Detect which cell encompasses the target text, then output its (X, Y) center coordinate. 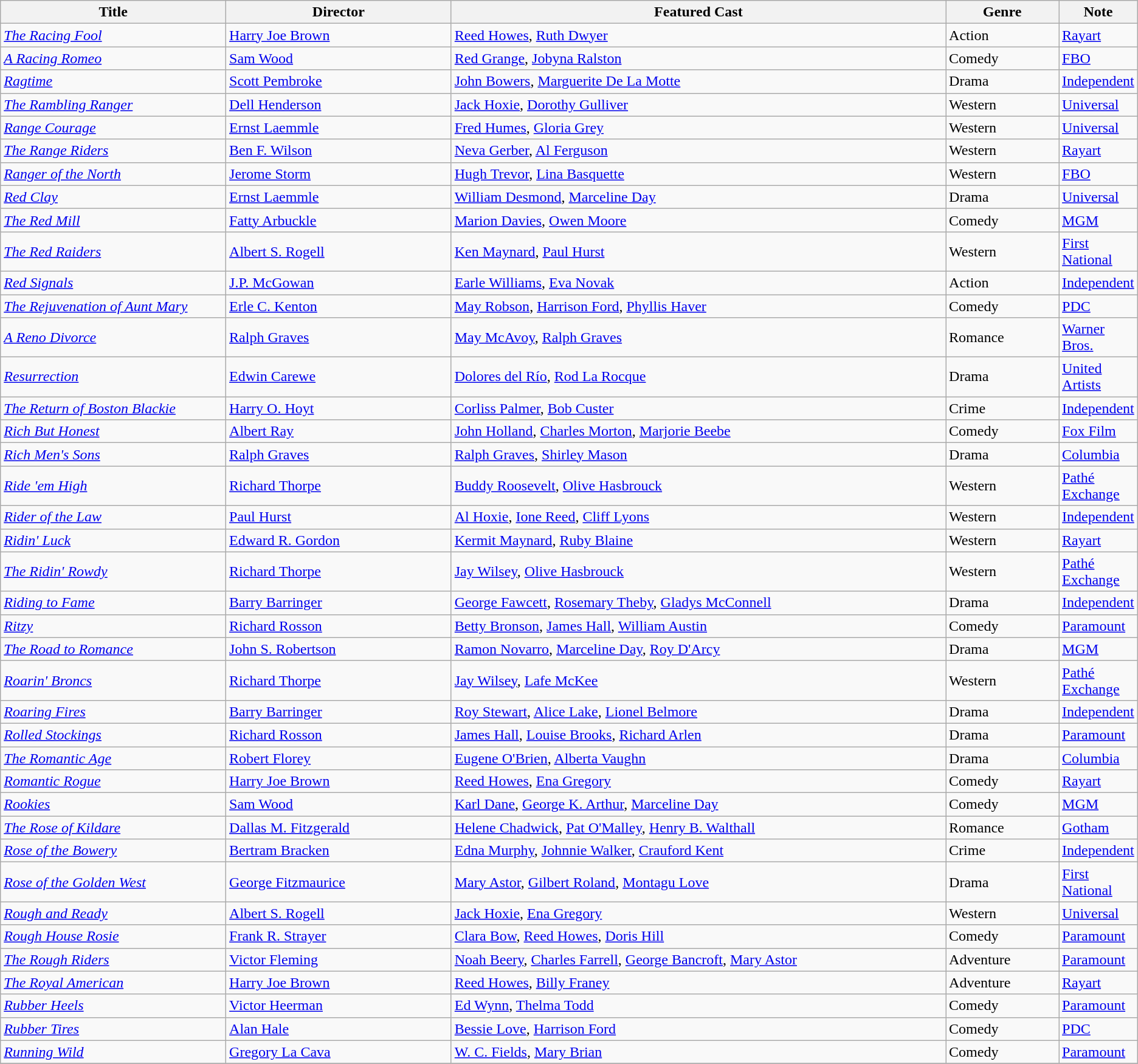
The Range Riders (113, 151)
The Royal American (113, 983)
Reed Howes, Ruth Dwyer (698, 35)
George Fawcett, Rosemary Theby, Gladys McConnell (698, 603)
Rolled Stockings (113, 735)
Rookies (113, 805)
Ride 'em High (113, 486)
Running Wild (113, 1052)
Red Grange, Jobyna Ralston (698, 58)
Resurrection (113, 377)
The Road to Romance (113, 649)
Frank R. Strayer (339, 936)
James Hall, Louise Brooks, Richard Arlen (698, 735)
The Red Mill (113, 220)
Rose of the Bowery (113, 851)
Hugh Trevor, Lina Basquette (698, 174)
Ed Wynn, Thelma Todd (698, 1006)
Red Signals (113, 283)
Note (1098, 12)
Betty Bronson, James Hall, William Austin (698, 626)
Featured Cast (698, 12)
Karl Dane, George K. Arthur, Marceline Day (698, 805)
Rider of the Law (113, 517)
Dell Henderson (339, 105)
Corliss Palmer, Bob Custer (698, 408)
Director (339, 12)
Romantic Rogue (113, 781)
Earle Williams, Eva Novak (698, 283)
John Bowers, Marguerite De La Motte (698, 81)
Victor Heerman (339, 1006)
Helene Chadwick, Pat O'Malley, Henry B. Walthall (698, 828)
The Romantic Age (113, 758)
Title (113, 12)
George Fitzmaurice (339, 882)
Dallas M. Fitzgerald (339, 828)
Clara Bow, Reed Howes, Doris Hill (698, 936)
Paul Hurst (339, 517)
Jack Hoxie, Ena Gregory (698, 913)
Fred Humes, Gloria Grey (698, 128)
Fox Film (1098, 431)
Range Courage (113, 128)
Al Hoxie, Ione Reed, Cliff Lyons (698, 517)
Eugene O'Brien, Alberta Vaughn (698, 758)
Kermit Maynard, Ruby Blaine (698, 540)
Harry O. Hoyt (339, 408)
Roarin' Broncs (113, 681)
Rubber Tires (113, 1029)
Ben F. Wilson (339, 151)
Edwin Carewe (339, 377)
Dolores del Río, Rod La Rocque (698, 377)
Rose of the Golden West (113, 882)
Gotham (1098, 828)
John S. Robertson (339, 649)
Roaring Fires (113, 712)
Riding to Fame (113, 603)
Ralph Graves, Shirley Mason (698, 455)
The Return of Boston Blackie (113, 408)
Albert Ray (339, 431)
Marion Davies, Owen Moore (698, 220)
A Racing Romeo (113, 58)
Victor Fleming (339, 959)
United Artists (1098, 377)
Erle C. Kenton (339, 306)
Rich But Honest (113, 431)
Roy Stewart, Alice Lake, Lionel Belmore (698, 712)
Ranger of the North (113, 174)
Warner Bros. (1098, 338)
W. C. Fields, Mary Brian (698, 1052)
The Red Raiders (113, 252)
Neva Gerber, Al Ferguson (698, 151)
Mary Astor, Gilbert Roland, Montagu Love (698, 882)
Bessie Love, Harrison Ford (698, 1029)
Rough and Ready (113, 913)
Reed Howes, Ena Gregory (698, 781)
The Racing Fool (113, 35)
Ragtime (113, 81)
Jack Hoxie, Dorothy Gulliver (698, 105)
Ken Maynard, Paul Hurst (698, 252)
Ramon Novarro, Marceline Day, Roy D'Arcy (698, 649)
The Rose of Kildare (113, 828)
Rubber Heels (113, 1006)
Edna Murphy, Johnnie Walker, Crauford Kent (698, 851)
Rough House Rosie (113, 936)
William Desmond, Marceline Day (698, 197)
The Rambling Ranger (113, 105)
Jay Wilsey, Olive Hasbrouck (698, 571)
Noah Beery, Charles Farrell, George Bancroft, Mary Astor (698, 959)
J.P. McGowan (339, 283)
Edward R. Gordon (339, 540)
Robert Florey (339, 758)
Ridin' Luck (113, 540)
Bertram Bracken (339, 851)
May McAvoy, Ralph Graves (698, 338)
Scott Pembroke (339, 81)
Rich Men's Sons (113, 455)
Gregory La Cava (339, 1052)
Jay Wilsey, Lafe McKee (698, 681)
Buddy Roosevelt, Olive Hasbrouck (698, 486)
Red Clay (113, 197)
Jerome Storm (339, 174)
John Holland, Charles Morton, Marjorie Beebe (698, 431)
The Ridin' Rowdy (113, 571)
A Reno Divorce (113, 338)
The Rejuvenation of Aunt Mary (113, 306)
The Rough Riders (113, 959)
Reed Howes, Billy Franey (698, 983)
Fatty Arbuckle (339, 220)
Genre (1002, 12)
May Robson, Harrison Ford, Phyllis Haver (698, 306)
Ritzy (113, 626)
Alan Hale (339, 1029)
